Provide the (X, Y) coordinate of the cell's center where the given text is located.  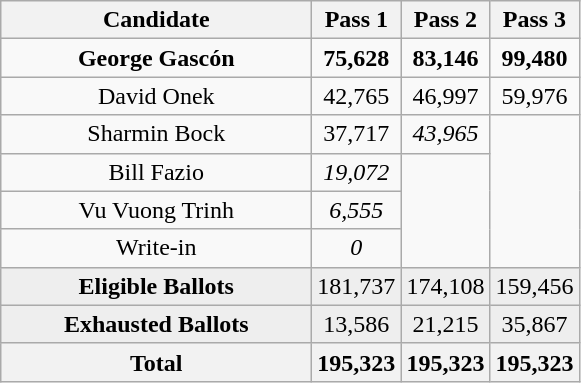
Pass 2 (446, 20)
Write-in (156, 248)
46,997 (446, 96)
6,555 (356, 210)
Eligible Ballots (156, 286)
174,108 (446, 286)
Candidate (156, 20)
Sharmin Bock (156, 134)
42,765 (356, 96)
99,480 (534, 58)
37,717 (356, 134)
George Gascón (156, 58)
21,215 (446, 324)
75,628 (356, 58)
Exhausted Ballots (156, 324)
43,965 (446, 134)
Bill Fazio (156, 172)
Pass 1 (356, 20)
Total (156, 362)
159,456 (534, 286)
35,867 (534, 324)
19,072 (356, 172)
13,586 (356, 324)
David Onek (156, 96)
Pass 3 (534, 20)
Vu Vuong Trinh (156, 210)
181,737 (356, 286)
0 (356, 248)
59,976 (534, 96)
83,146 (446, 58)
